Find where the given text appears and provide that cell's center as [x, y] coordinate. 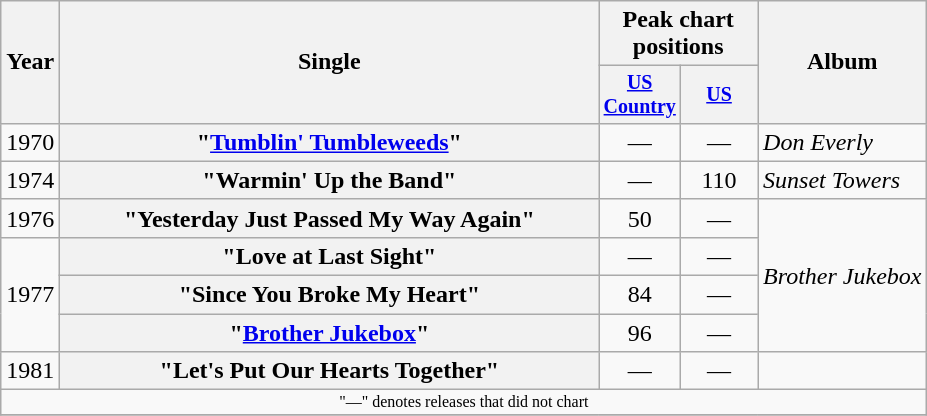
"Warmin' Up the Band" [330, 180]
Don Everly [842, 142]
"Yesterday Just Passed My Way Again" [330, 218]
Peak chartpositions [678, 34]
Brother Jukebox [842, 275]
96 [640, 333]
110 [720, 180]
1974 [30, 180]
Single [330, 62]
Album [842, 62]
1981 [30, 371]
"Love at Last Sight" [330, 256]
"—" denotes releases that did not chart [464, 402]
"Brother Jukebox" [330, 333]
50 [640, 218]
US [720, 94]
1976 [30, 218]
US Country [640, 94]
Year [30, 62]
84 [640, 295]
"Let's Put Our Hearts Together" [330, 371]
"Since You Broke My Heart" [330, 295]
1977 [30, 294]
1970 [30, 142]
"Tumblin' Tumbleweeds" [330, 142]
Sunset Towers [842, 180]
